Return [X, Y] of the center of cell containing provided text 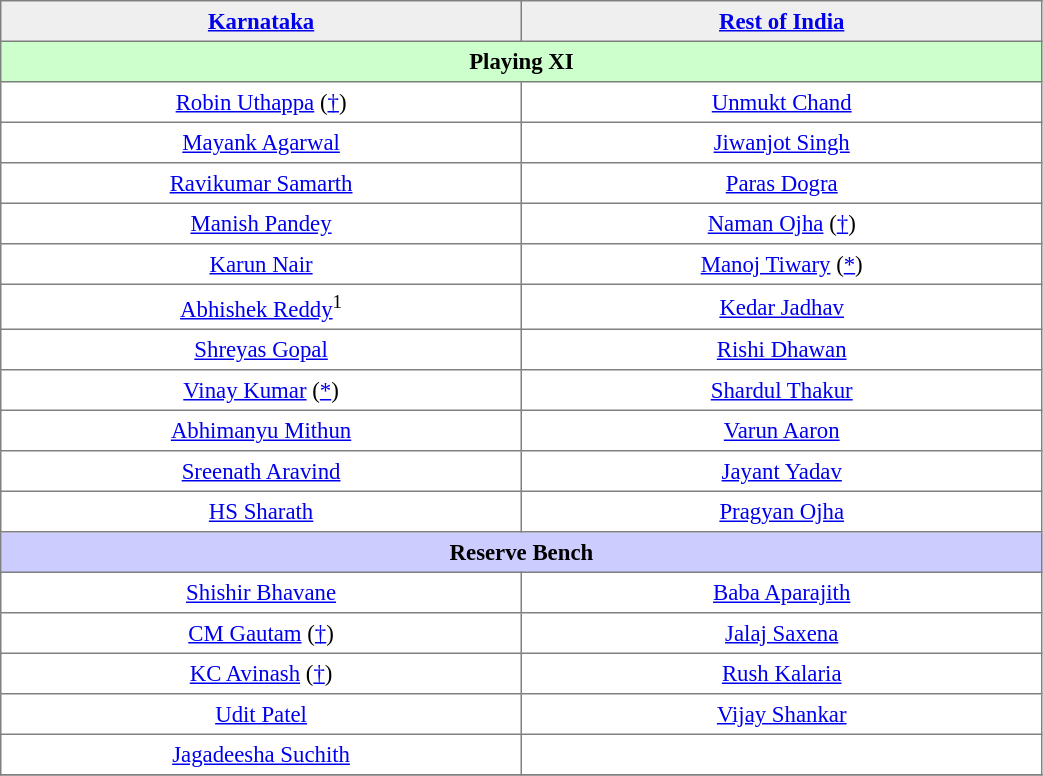
Sreenath Aravind [262, 471]
Abhishek Reddy1 [262, 306]
Reserve Bench [522, 552]
Jalaj Saxena [782, 633]
Naman Ojha (†) [782, 223]
Jagadeesha Suchith [262, 754]
Baba Aparajith [782, 592]
Jayant Yadav [782, 471]
Pragyan Ojha [782, 511]
Rush Kalaria [782, 673]
HS Sharath [262, 511]
Kedar Jadhav [782, 306]
Jiwanjot Singh [782, 142]
Shishir Bhavane [262, 592]
Rishi Dhawan [782, 349]
Paras Dogra [782, 183]
Abhimanyu Mithun [262, 430]
Manish Pandey [262, 223]
Robin Uthappa (†) [262, 102]
CM Gautam (†) [262, 633]
Vinay Kumar (*) [262, 390]
Playing XI [522, 61]
Mayank Agarwal [262, 142]
Rest of India [782, 21]
Karnataka [262, 21]
Ravikumar Samarth [262, 183]
Unmukt Chand [782, 102]
Udit Patel [262, 714]
Vijay Shankar [782, 714]
Karun Nair [262, 264]
KC Avinash (†) [262, 673]
Varun Aaron [782, 430]
Shreyas Gopal [262, 349]
Manoj Tiwary (*) [782, 264]
Shardul Thakur [782, 390]
